Provide the [x, y] coordinate of the cell's center where the given text is located.  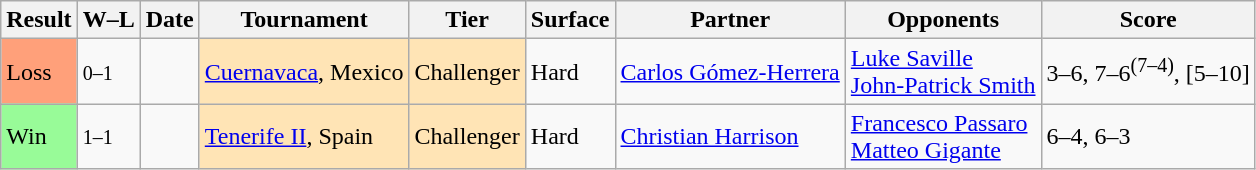
Win [39, 136]
Surface [570, 20]
3–6, 7–6(7–4), [5–10] [1148, 72]
Opponents [943, 20]
Result [39, 20]
W–L [108, 20]
Christian Harrison [730, 136]
Francesco Passaro Matteo Gigante [943, 136]
Tenerife II, Spain [304, 136]
Cuernavaca, Mexico [304, 72]
Date [170, 20]
Tournament [304, 20]
Luke Saville John-Patrick Smith [943, 72]
0–1 [108, 72]
Score [1148, 20]
Carlos Gómez-Herrera [730, 72]
Partner [730, 20]
Tier [467, 20]
1–1 [108, 136]
6–4, 6–3 [1148, 136]
Loss [39, 72]
